From the cell containing the given text, extract its center point as [X, Y] coordinate. 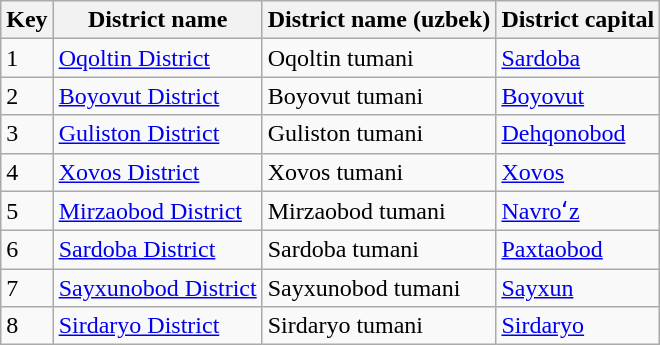
Mirzaobod District [158, 211]
Sardoba District [158, 250]
Sardoba tumani [379, 250]
Sayxun [578, 288]
Paxtaobod [578, 250]
Boyovut District [158, 96]
Guliston tumani [379, 134]
Boyovut tumani [379, 96]
1 [27, 58]
4 [27, 172]
Sirdaryo tumani [379, 326]
Oqoltin District [158, 58]
Navroʻz [578, 211]
Sayxunobod tumani [379, 288]
Sirdaryo [578, 326]
Oqoltin tumani [379, 58]
District name (uzbek) [379, 20]
Sayxunobod District [158, 288]
Sirdaryo District [158, 326]
Xovos tumani [379, 172]
Mirzaobod tumani [379, 211]
8 [27, 326]
Xovos [578, 172]
Xovos District [158, 172]
5 [27, 211]
Boyovut [578, 96]
6 [27, 250]
District name [158, 20]
District capital [578, 20]
7 [27, 288]
Key [27, 20]
Guliston District [158, 134]
Dehqonobod [578, 134]
3 [27, 134]
2 [27, 96]
Sardoba [578, 58]
